Detect which cell encompasses the target text, then output its [x, y] center coordinate. 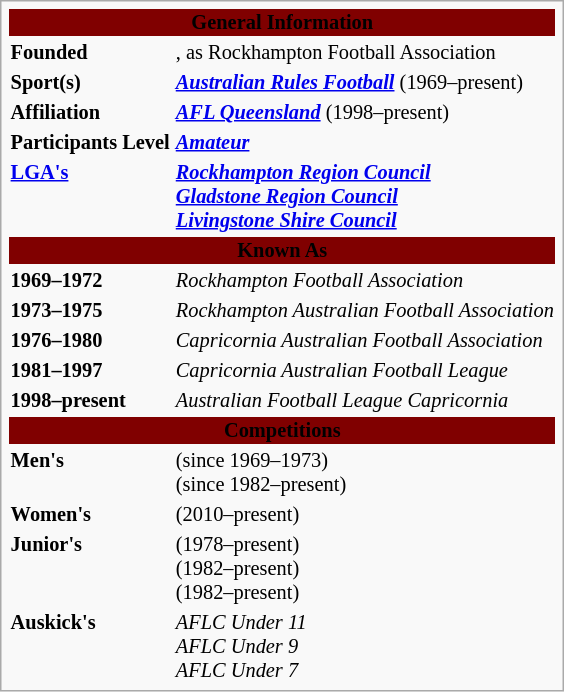
1976–1980 [90, 340]
1981–1997 [90, 370]
Rockhampton Region Council Gladstone Region Council Livingstone Shire Council [364, 196]
AFLC Under 11AFLC Under 9AFLC Under 7 [364, 646]
Junior's [90, 568]
1973–1975 [90, 310]
Affiliation [90, 112]
Founded [90, 52]
Capricornia Australian Football League [364, 370]
(2010–present) [364, 514]
Participants Level [90, 142]
Competitions [282, 430]
Rockhampton Football Association [364, 280]
(since 1969–1973) (since 1982–present) [364, 472]
AFL Queensland (1998–present) [364, 112]
Rockhampton Australian Football Association [364, 310]
Capricornia Australian Football Association [364, 340]
Australian Rules Football (1969–present) [364, 82]
Australian Football League Capricornia [364, 400]
Known As [282, 250]
LGA's [90, 196]
1998–present [90, 400]
General Information [282, 22]
(1978–present) (1982–present) (1982–present) [364, 568]
Women's [90, 514]
, as Rockhampton Football Association [364, 52]
Auskick's [90, 646]
Sport(s) [90, 82]
Men's [90, 472]
Amateur [364, 142]
1969–1972 [90, 280]
